Return the (X, Y) coordinate for the center point of the cell that contains the specified text.  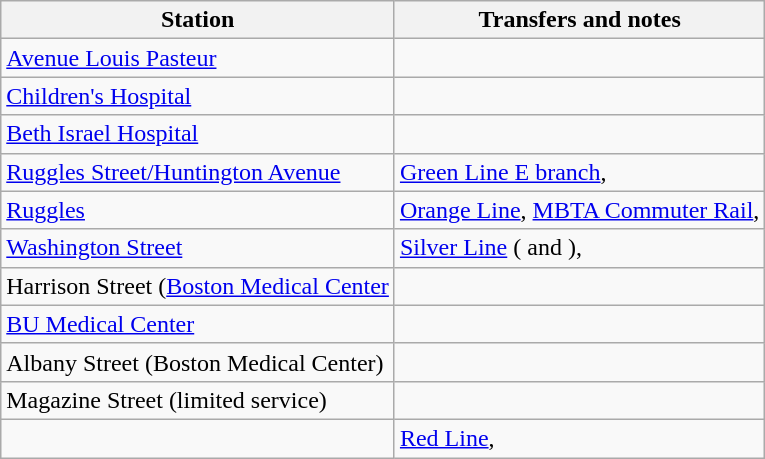
Magazine Street (limited service) (198, 400)
Transfers and notes (579, 20)
Washington Street (198, 248)
Ruggles (198, 210)
Green Line E branch, (579, 172)
Station (198, 20)
Silver Line ( and ), (579, 248)
Ruggles Street/Huntington Avenue (198, 172)
BU Medical Center (198, 324)
Albany Street (Boston Medical Center) (198, 362)
Beth Israel Hospital (198, 134)
Orange Line, MBTA Commuter Rail, (579, 210)
Harrison Street (Boston Medical Center (198, 286)
Children's Hospital (198, 96)
Avenue Louis Pasteur (198, 58)
Red Line, (579, 438)
